Extract the (X, Y) coordinate from the center of the cell holding the provided text.  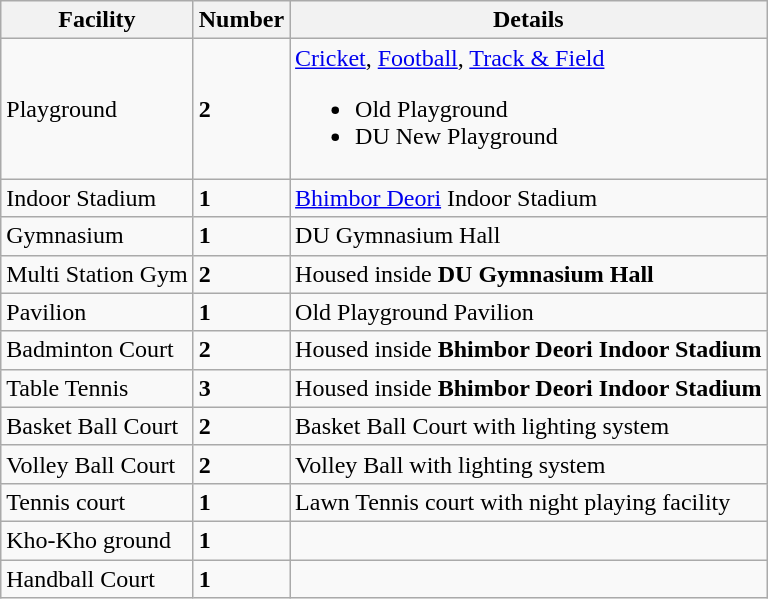
Tennis court (97, 502)
Playground (97, 109)
Facility (97, 20)
Multi Station Gym (97, 274)
Volley Ball Court (97, 464)
Lawn Tennis court with night playing facility (529, 502)
DU Gymnasium Hall (529, 236)
Table Tennis (97, 388)
Basket Ball Court (97, 426)
Cricket, Football, Track & FieldOld PlaygroundDU New Playground (529, 109)
Old Playground Pavilion (529, 312)
Kho-Kho ground (97, 540)
Gymnasium (97, 236)
Housed inside DU Gymnasium Hall (529, 274)
Handball Court (97, 579)
Pavilion (97, 312)
Basket Ball Court with lighting system (529, 426)
Indoor Stadium (97, 198)
Badminton Court (97, 350)
3 (241, 388)
Volley Ball with lighting system (529, 464)
Number (241, 20)
Bhimbor Deori Indoor Stadium (529, 198)
Details (529, 20)
